Scan for the cell matching the given text and deliver its (x, y) coordinate at center. 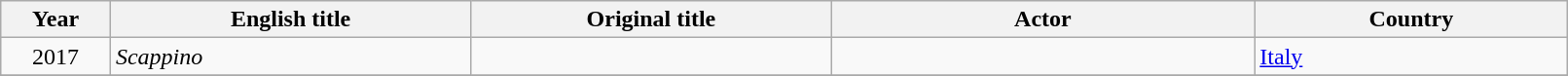
Year (56, 19)
Italy (1411, 57)
2017 (56, 57)
Original title (651, 19)
Scappino (290, 57)
Actor (1043, 19)
Country (1411, 19)
English title (290, 19)
